Pinpoint the cell where the given text exists, returning its (x, y) midpoint coordinate. 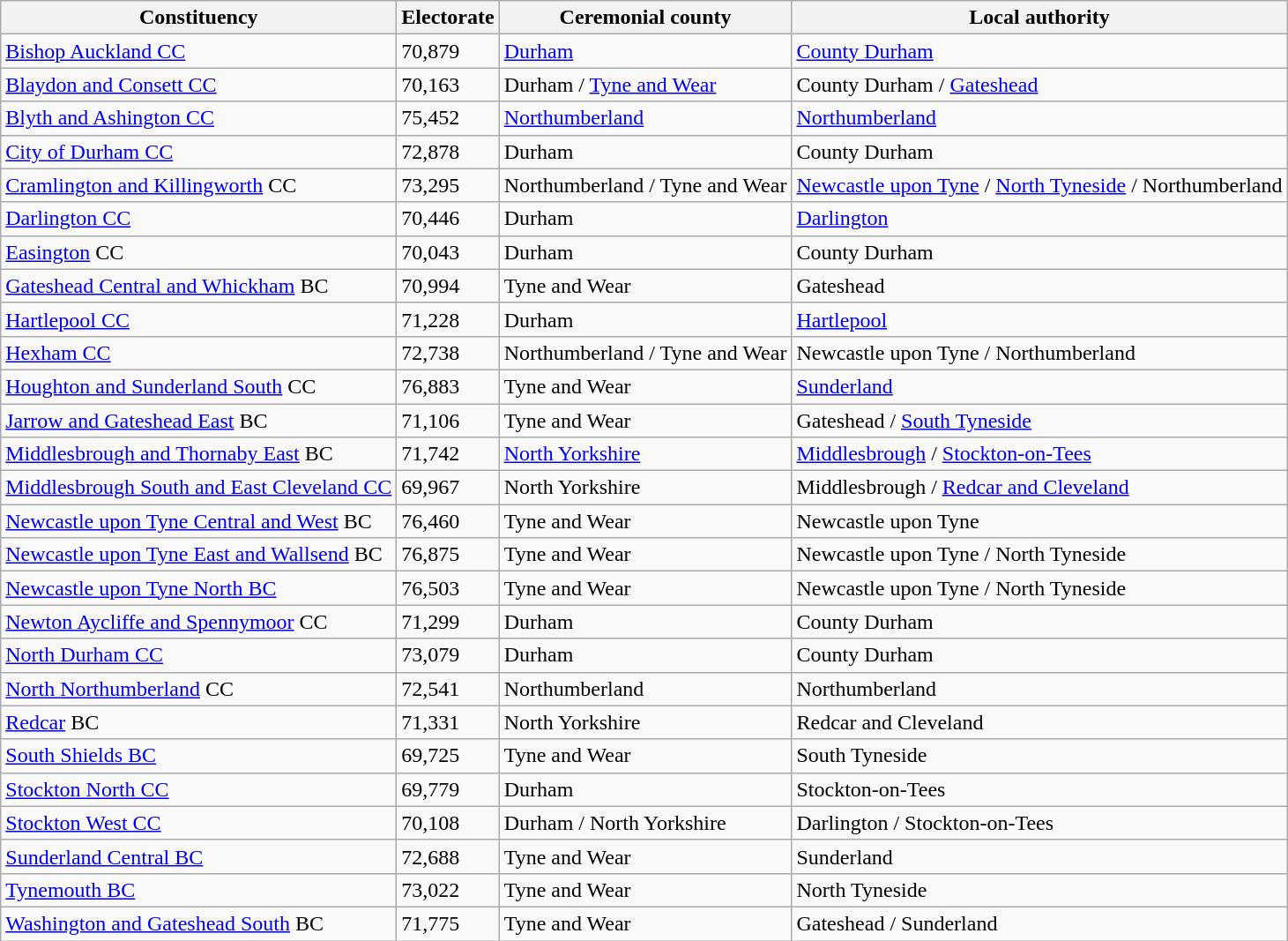
Ceremonial county (645, 18)
70,163 (448, 85)
Newcastle upon Tyne North BC (199, 588)
North Durham CC (199, 655)
71,106 (448, 421)
Newcastle upon Tyne Central and West BC (199, 521)
Houghton and Sunderland South CC (199, 386)
County Durham / Gateshead (1039, 85)
Middlesbrough South and East Cleveland CC (199, 488)
76,460 (448, 521)
South Tyneside (1039, 756)
Newcastle upon Tyne East and Wallsend BC (199, 555)
72,688 (448, 856)
72,541 (448, 689)
Stockton West CC (199, 823)
75,452 (448, 118)
70,879 (448, 51)
Durham / Tyne and Wear (645, 85)
73,022 (448, 890)
71,331 (448, 722)
Hartlepool (1039, 319)
Newton Aycliffe and Spennymoor CC (199, 622)
70,994 (448, 286)
Newcastle upon Tyne / North Tyneside / Northumberland (1039, 185)
Middlesbrough and Thornaby East BC (199, 454)
North Tyneside (1039, 890)
City of Durham CC (199, 152)
Middlesbrough / Stockton-on-Tees (1039, 454)
Stockton North CC (199, 789)
70,043 (448, 252)
71,742 (448, 454)
Gateshead / Sunderland (1039, 923)
Gateshead (1039, 286)
South Shields BC (199, 756)
Darlington / Stockton-on-Tees (1039, 823)
Bishop Auckland CC (199, 51)
73,079 (448, 655)
Sunderland Central BC (199, 856)
71,775 (448, 923)
76,875 (448, 555)
Newcastle upon Tyne (1039, 521)
Hartlepool CC (199, 319)
69,779 (448, 789)
73,295 (448, 185)
72,738 (448, 353)
70,446 (448, 219)
Jarrow and Gateshead East BC (199, 421)
Easington CC (199, 252)
Constituency (199, 18)
70,108 (448, 823)
69,725 (448, 756)
Middlesbrough / Redcar and Cleveland (1039, 488)
71,299 (448, 622)
Darlington (1039, 219)
Hexham CC (199, 353)
Blaydon and Consett CC (199, 85)
Tynemouth BC (199, 890)
72,878 (448, 152)
Stockton-on-Tees (1039, 789)
69,967 (448, 488)
Washington and Gateshead South BC (199, 923)
Electorate (448, 18)
Local authority (1039, 18)
Redcar and Cleveland (1039, 722)
Newcastle upon Tyne / Northumberland (1039, 353)
Durham / North Yorkshire (645, 823)
Darlington CC (199, 219)
Blyth and Ashington CC (199, 118)
76,883 (448, 386)
Gateshead Central and Whickham BC (199, 286)
76,503 (448, 588)
71,228 (448, 319)
North Northumberland CC (199, 689)
Cramlington and Killingworth CC (199, 185)
Gateshead / South Tyneside (1039, 421)
Redcar BC (199, 722)
